Extract the [x, y] coordinate from the center of the cell holding the provided text.  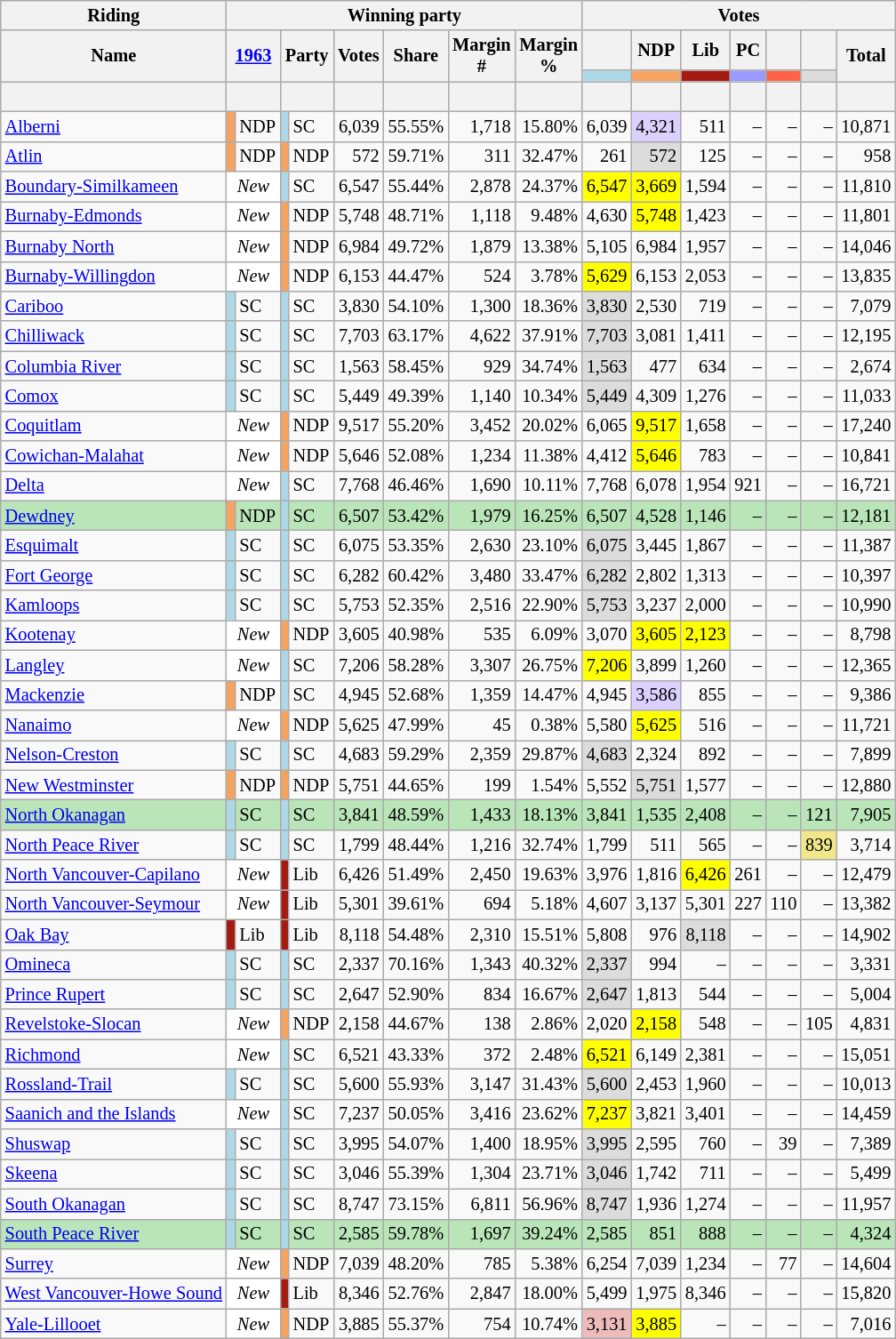
2,450 [482, 875]
Burnaby-Willingdon [114, 277]
54.07% [416, 1144]
565 [706, 845]
105 [819, 1024]
West Vancouver-Howe Sound [114, 1294]
Riding [114, 15]
37.91% [548, 336]
3,899 [656, 665]
34.74% [548, 366]
3,401 [706, 1114]
14,604 [866, 1263]
23.71% [548, 1174]
1,577 [706, 785]
55.39% [416, 1174]
634 [706, 366]
77 [784, 1263]
4,622 [482, 336]
3,131 [607, 1324]
3,821 [656, 1114]
1,260 [706, 665]
Saanich and the Islands [114, 1114]
58.28% [416, 665]
1,359 [482, 695]
11,801 [866, 216]
1,535 [656, 814]
63.17% [416, 336]
10,841 [866, 456]
Share [416, 56]
1,146 [706, 516]
2,381 [706, 1054]
13,382 [866, 904]
18.13% [548, 814]
1963 [253, 56]
783 [706, 456]
10.11% [548, 485]
59.78% [416, 1234]
16.67% [548, 994]
48.71% [416, 216]
2,530 [656, 306]
1,742 [656, 1174]
1,274 [706, 1204]
694 [482, 904]
3,714 [866, 845]
39.24% [548, 1234]
994 [656, 965]
2,324 [656, 755]
15.80% [548, 126]
1,957 [706, 246]
16,721 [866, 485]
44.65% [416, 785]
2,453 [656, 1084]
6,149 [656, 1054]
52.35% [416, 605]
Shuswap [114, 1144]
524 [482, 277]
15,051 [866, 1054]
2,630 [482, 545]
477 [656, 366]
2,674 [866, 366]
48.44% [416, 845]
1,313 [706, 575]
1,300 [482, 306]
5,580 [607, 725]
7,905 [866, 814]
1,658 [706, 426]
Esquimalt [114, 545]
4,630 [607, 216]
Atlin [114, 156]
North Vancouver-Seymour [114, 904]
North Okanagan [114, 814]
1,304 [482, 1174]
49.39% [416, 396]
12,181 [866, 516]
Rossland-Trail [114, 1084]
5,629 [607, 277]
Total [866, 56]
Winning party [404, 15]
544 [706, 994]
Omineca [114, 965]
199 [482, 785]
719 [706, 306]
3,669 [656, 187]
3,081 [656, 336]
1,433 [482, 814]
47.99% [416, 725]
Comox [114, 396]
754 [482, 1324]
3,137 [656, 904]
227 [748, 904]
4,321 [656, 126]
6.09% [548, 635]
Delta [114, 485]
1,718 [482, 126]
3,445 [656, 545]
0.38% [548, 725]
4,528 [656, 516]
South Okanagan [114, 1204]
39.61% [416, 904]
55.37% [416, 1324]
15.51% [548, 934]
3,452 [482, 426]
4,324 [866, 1234]
4,607 [607, 904]
Coquitlam [114, 426]
7,079 [866, 306]
59.71% [416, 156]
138 [482, 1024]
516 [706, 725]
70.16% [416, 965]
50.05% [416, 1114]
7,389 [866, 1144]
60.42% [416, 575]
44.67% [416, 1024]
785 [482, 1263]
Nanaimo [114, 725]
52.08% [416, 456]
45 [482, 725]
2.48% [548, 1054]
1,697 [482, 1234]
2,516 [482, 605]
851 [656, 1234]
3,307 [482, 665]
23.62% [548, 1114]
5,004 [866, 994]
55.44% [416, 187]
12,479 [866, 875]
11,957 [866, 1204]
855 [706, 695]
3,480 [482, 575]
11,387 [866, 545]
5,552 [607, 785]
1,594 [706, 187]
Richmond [114, 1054]
1,276 [706, 396]
892 [706, 755]
39 [784, 1144]
North Vancouver-Capilano [114, 875]
1,423 [706, 216]
South Peace River [114, 1234]
46.46% [416, 485]
55.55% [416, 126]
North Peace River [114, 845]
5.18% [548, 904]
2,359 [482, 755]
Columbia River [114, 366]
16.25% [548, 516]
1,813 [656, 994]
976 [656, 934]
Chilliwack [114, 336]
Party [307, 56]
2,310 [482, 934]
1,816 [656, 875]
548 [706, 1024]
15,820 [866, 1294]
3,586 [656, 695]
9,386 [866, 695]
121 [819, 814]
56.96% [548, 1204]
2,053 [706, 277]
14.47% [548, 695]
7,899 [866, 755]
958 [866, 156]
48.59% [416, 814]
23.10% [548, 545]
51.49% [416, 875]
921 [748, 485]
2,847 [482, 1294]
18.36% [548, 306]
3,976 [607, 875]
13.38% [548, 246]
18.95% [548, 1144]
49.72% [416, 246]
14,459 [866, 1114]
31.43% [548, 1084]
2,020 [607, 1024]
834 [482, 994]
11.38% [548, 456]
1,400 [482, 1144]
1,118 [482, 216]
3,331 [866, 965]
18.00% [548, 1294]
1,975 [656, 1294]
6,065 [607, 426]
Mackenzie [114, 695]
14,046 [866, 246]
Oak Bay [114, 934]
Surrey [114, 1263]
53.42% [416, 516]
Cariboo [114, 306]
1,954 [706, 485]
59.29% [416, 755]
1,979 [482, 516]
40.32% [548, 965]
Fort George [114, 575]
11,810 [866, 187]
1,879 [482, 246]
6,811 [482, 1204]
3,237 [656, 605]
8,798 [866, 635]
888 [706, 1234]
73.15% [416, 1204]
2,123 [706, 635]
40.98% [416, 635]
4,412 [607, 456]
10.74% [548, 1324]
44.47% [416, 277]
17,240 [866, 426]
New Westminster [114, 785]
Boundary-Similkameen [114, 187]
2.86% [548, 1024]
12,880 [866, 785]
5,808 [607, 934]
7,016 [866, 1324]
Margin% [548, 56]
5,105 [607, 246]
33.47% [548, 575]
54.48% [416, 934]
Name [114, 56]
19.63% [548, 875]
1,960 [706, 1084]
14,902 [866, 934]
26.75% [548, 665]
1,140 [482, 396]
1,343 [482, 965]
Kootenay [114, 635]
54.10% [416, 306]
10,013 [866, 1084]
Kamloops [114, 605]
10,990 [866, 605]
535 [482, 635]
3.78% [548, 277]
Skeena [114, 1174]
43.33% [416, 1054]
Burnaby North [114, 246]
52.68% [416, 695]
3,147 [482, 1084]
4,309 [656, 396]
48.20% [416, 1263]
1,936 [656, 1204]
Langley [114, 665]
Burnaby-Edmonds [114, 216]
2,595 [656, 1144]
2,000 [706, 605]
1,411 [706, 336]
6,254 [607, 1263]
3,070 [607, 635]
2,878 [482, 187]
22.90% [548, 605]
32.74% [548, 845]
1,216 [482, 845]
110 [784, 904]
10,871 [866, 126]
1,690 [482, 485]
1,867 [706, 545]
311 [482, 156]
2,408 [706, 814]
2,802 [656, 575]
53.35% [416, 545]
55.93% [416, 1084]
24.37% [548, 187]
11,033 [866, 396]
372 [482, 1054]
55.20% [416, 426]
Revelstoke-Slocan [114, 1024]
9.48% [548, 216]
Nelson-Creston [114, 755]
12,365 [866, 665]
11,721 [866, 725]
13,835 [866, 277]
52.90% [416, 994]
Yale-Lillooet [114, 1324]
10,397 [866, 575]
760 [706, 1144]
10.34% [548, 396]
839 [819, 845]
Margin# [482, 56]
125 [706, 156]
Prince Rupert [114, 994]
Dewdney [114, 516]
929 [482, 366]
5.38% [548, 1263]
29.87% [548, 755]
PC [748, 50]
3,416 [482, 1114]
6,078 [656, 485]
52.76% [416, 1294]
711 [706, 1174]
4,831 [866, 1024]
12,195 [866, 336]
Cowichan-Malahat [114, 456]
20.02% [548, 426]
32.47% [548, 156]
1.54% [548, 785]
Alberni [114, 126]
58.45% [416, 366]
